Identify which cell holds the provided text, then report its (X, Y) central coordinate. 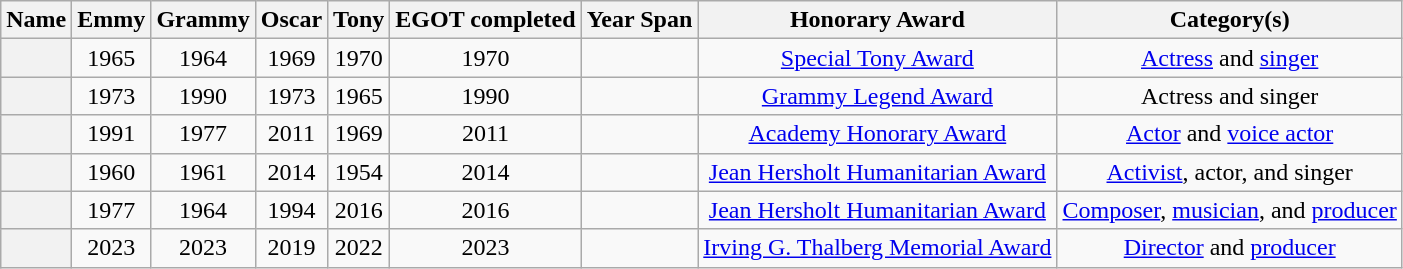
EGOT completed (486, 20)
1991 (112, 134)
2022 (359, 248)
1961 (203, 172)
Activist, actor, and singer (1230, 172)
Special Tony Award (878, 58)
1960 (112, 172)
Oscar (291, 20)
Name (36, 20)
1994 (291, 210)
Tony (359, 20)
Year Span (640, 20)
Actor and voice actor (1230, 134)
Category(s) (1230, 20)
Grammy Legend Award (878, 96)
1954 (359, 172)
2019 (291, 248)
Irving G. Thalberg Memorial Award (878, 248)
Director and producer (1230, 248)
Emmy (112, 20)
Honorary Award (878, 20)
Composer, musician, and producer (1230, 210)
Grammy (203, 20)
Academy Honorary Award (878, 134)
